Pinpoint the cell where the given text exists, returning its [x, y] midpoint coordinate. 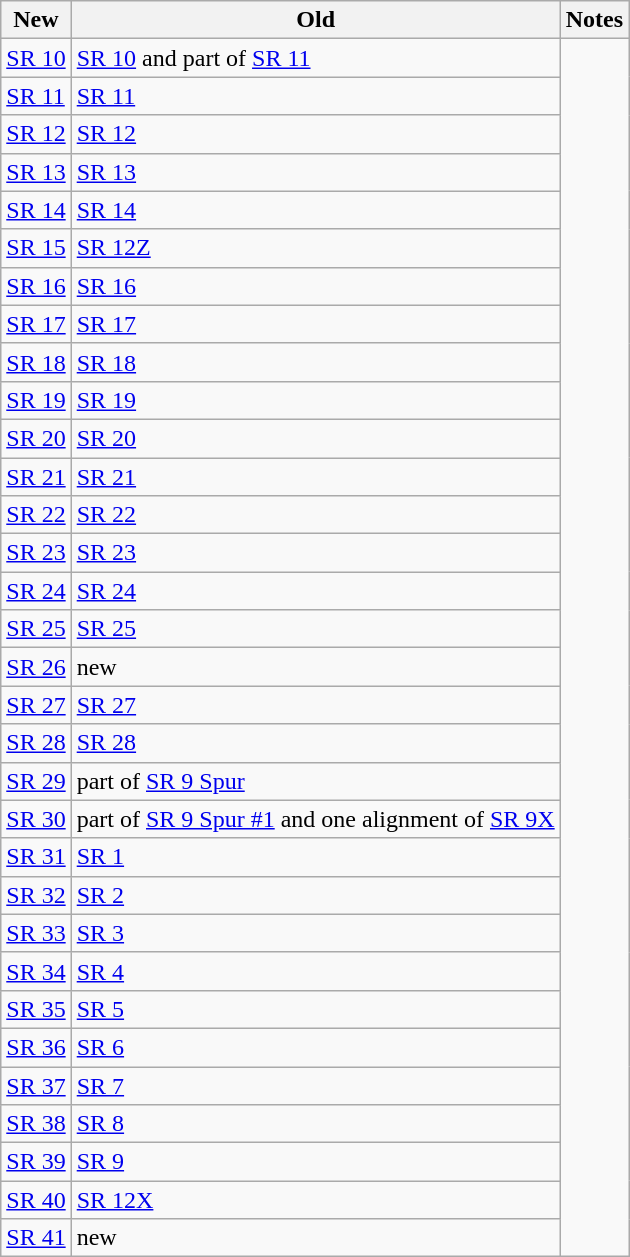
Notes [594, 20]
Old [316, 20]
SR 3 [316, 933]
part of SR 9 Spur [316, 781]
SR 30 [36, 819]
SR 37 [36, 1085]
SR 7 [316, 1085]
SR 10 [36, 58]
SR 8 [316, 1124]
SR 4 [316, 971]
SR 2 [316, 895]
SR 9 [316, 1162]
SR 35 [36, 1009]
SR 40 [36, 1200]
SR 41 [36, 1238]
SR 33 [36, 933]
SR 6 [316, 1047]
SR 26 [36, 667]
SR 12X [316, 1200]
SR 29 [36, 781]
SR 1 [316, 857]
New [36, 20]
SR 12Z [316, 248]
SR 36 [36, 1047]
SR 5 [316, 1009]
part of SR 9 Spur #1 and one alignment of SR 9X [316, 819]
SR 10 and part of SR 11 [316, 58]
SR 31 [36, 857]
SR 39 [36, 1162]
SR 34 [36, 971]
SR 38 [36, 1124]
SR 32 [36, 895]
SR 15 [36, 248]
